Return the (x, y) coordinate for the center point of the cell that contains the specified text.  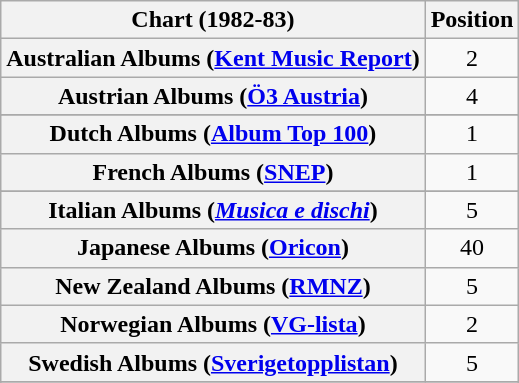
40 (472, 248)
Dutch Albums (Album Top 100) (213, 134)
Austrian Albums (Ö3 Austria) (213, 96)
Chart (1982-83) (213, 20)
Norwegian Albums (VG-lista) (213, 324)
Japanese Albums (Oricon) (213, 248)
Australian Albums (Kent Music Report) (213, 58)
Position (472, 20)
Swedish Albums (Sverigetopplistan) (213, 362)
Italian Albums (Musica e dischi) (213, 210)
4 (472, 96)
French Albums (SNEP) (213, 172)
New Zealand Albums (RMNZ) (213, 286)
